Capture the cell that displays the provided text and extract its (X, Y) central coordinate. 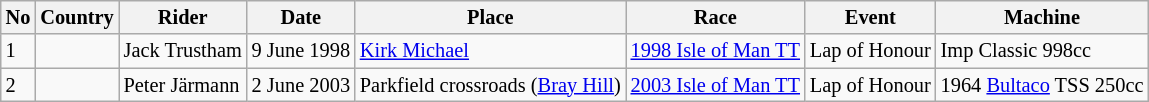
Date (301, 17)
Parkfield crossroads (Bray Hill) (490, 85)
No (18, 17)
Place (490, 17)
Rider (183, 17)
Peter Järmann (183, 85)
Imp Classic 998cc (1042, 51)
Kirk Michael (490, 51)
Event (870, 17)
1964 Bultaco TSS 250cc (1042, 85)
9 June 1998 (301, 51)
2 (18, 85)
Country (76, 17)
2003 Isle of Man TT (716, 85)
2 June 2003 (301, 85)
1998 Isle of Man TT (716, 51)
Machine (1042, 17)
Jack Trustham (183, 51)
1 (18, 51)
Race (716, 17)
